From the cell containing the given text, extract its center point as [x, y] coordinate. 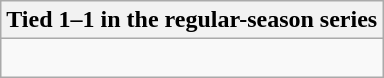
Tied 1–1 in the regular-season series [192, 20]
